Return the [x, y] coordinate for the center point of the cell that contains the specified text.  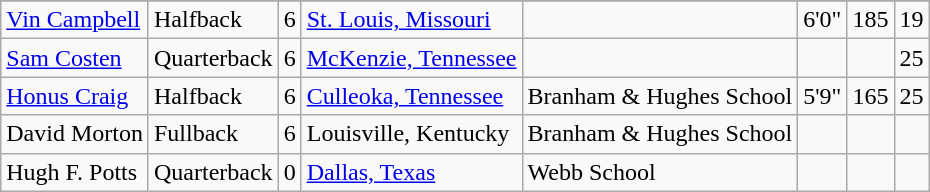
185 [870, 20]
19 [912, 20]
Culleoka, Tennessee [412, 96]
Hugh F. Potts [75, 172]
Fullback [213, 134]
0 [290, 172]
Vin Campbell [75, 20]
David Morton [75, 134]
Webb School [660, 172]
Sam Costen [75, 58]
Dallas, Texas [412, 172]
Honus Craig [75, 96]
Louisville, Kentucky [412, 134]
6'0" [822, 20]
McKenzie, Tennessee [412, 58]
165 [870, 96]
5'9" [822, 96]
St. Louis, Missouri [412, 20]
